Scan for the cell matching the given text and deliver its [x, y] coordinate at center. 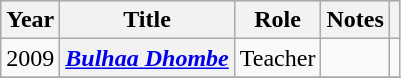
Notes [355, 20]
2009 [30, 58]
Teacher [278, 58]
Year [30, 20]
Bulhaa Dhombe [147, 58]
Role [278, 20]
Title [147, 20]
